Capture the cell that displays the provided text and extract its (x, y) central coordinate. 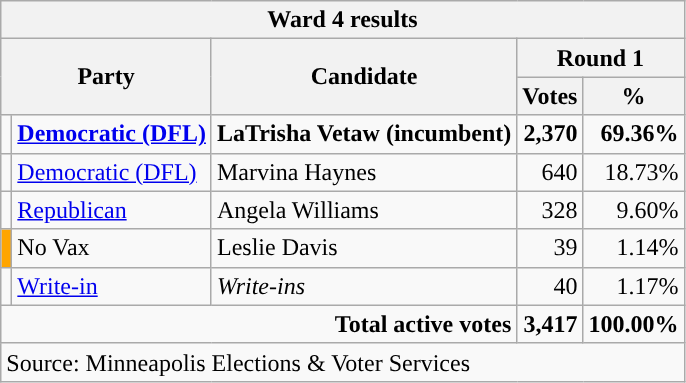
1.14% (634, 248)
Write-in (112, 286)
Marvina Haynes (364, 172)
LaTrisha Vetaw (incumbent) (364, 134)
Source: Minneapolis Elections & Voter Services (342, 362)
40 (550, 286)
1.17% (634, 286)
328 (550, 210)
100.00% (634, 324)
9.60% (634, 210)
3,417 (550, 324)
No Vax (112, 248)
Round 1 (600, 58)
Total active votes (259, 324)
Leslie Davis (364, 248)
Candidate (364, 77)
Republican (112, 210)
Party (106, 77)
Votes (550, 96)
39 (550, 248)
69.36% (634, 134)
% (634, 96)
2,370 (550, 134)
Angela Williams (364, 210)
640 (550, 172)
Write-ins (364, 286)
18.73% (634, 172)
Ward 4 results (342, 20)
